Detect which cell encompasses the target text, then output its [x, y] center coordinate. 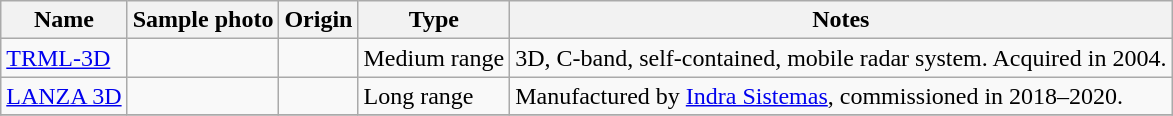
3D, C-band, self-contained, mobile radar system. Acquired in 2004. [841, 58]
Medium range [434, 58]
Origin [318, 20]
TRML-3D [64, 58]
LANZA 3D [64, 96]
Manufactured by Indra Sistemas, commissioned in 2018–2020. [841, 96]
Long range [434, 96]
Notes [841, 20]
Name [64, 20]
Sample photo [203, 20]
Type [434, 20]
